Pinpoint the cell where the given text exists, returning its [X, Y] midpoint coordinate. 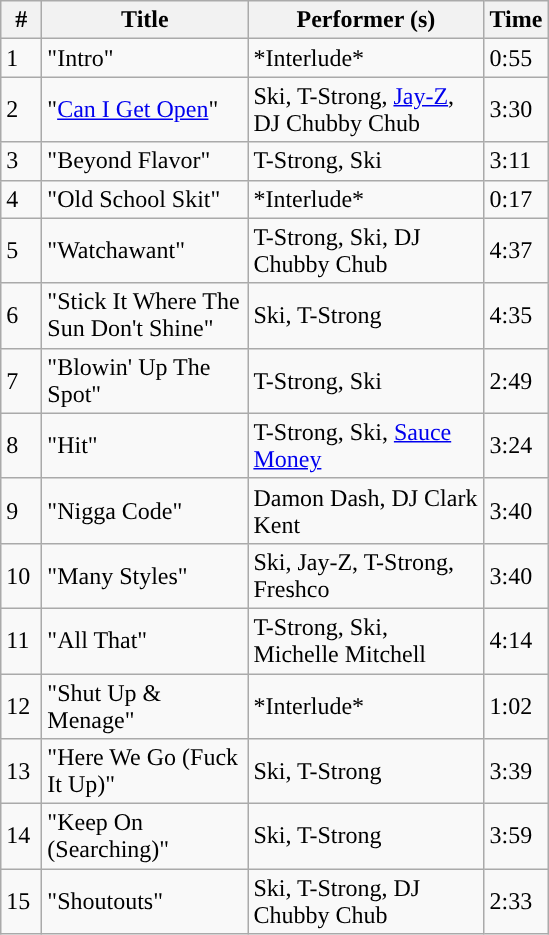
14 [22, 836]
"Here We Go (Fuck It Up)" [145, 772]
0:55 [516, 58]
3 [22, 161]
Ski, T-Strong, DJ Chubby Chub [366, 902]
4 [22, 199]
Performer (s) [366, 20]
2:49 [516, 380]
13 [22, 772]
11 [22, 640]
"Shut Up & Menage" [145, 706]
"Blowin' Up The Spot" [145, 380]
T-Strong, Ski, Michelle Mitchell [366, 640]
"Nigga Code" [145, 510]
"Can I Get Open" [145, 110]
T-Strong, Ski, DJ Chubby Chub [366, 250]
2:33 [516, 902]
3:11 [516, 161]
12 [22, 706]
Time [516, 20]
Title [145, 20]
0:17 [516, 199]
Ski, Jay-Z, T-Strong, Freshco [366, 576]
3:59 [516, 836]
9 [22, 510]
8 [22, 446]
4:37 [516, 250]
4:14 [516, 640]
"Beyond Flavor" [145, 161]
5 [22, 250]
Ski, T-Strong, Jay-Z, DJ Chubby Chub [366, 110]
"Hit" [145, 446]
"Stick It Where The Sun Don't Shine" [145, 316]
3:24 [516, 446]
2 [22, 110]
3:39 [516, 772]
6 [22, 316]
"Shoutouts" [145, 902]
# [22, 20]
3:30 [516, 110]
4:35 [516, 316]
"All That" [145, 640]
"Watchawant" [145, 250]
15 [22, 902]
1 [22, 58]
"Old School Skit" [145, 199]
Damon Dash, DJ Clark Kent [366, 510]
T-Strong, Ski, Sauce Money [366, 446]
10 [22, 576]
"Many Styles" [145, 576]
1:02 [516, 706]
"Intro" [145, 58]
7 [22, 380]
"Keep On (Searching)" [145, 836]
